Return (X, Y) of the center of cell containing provided text 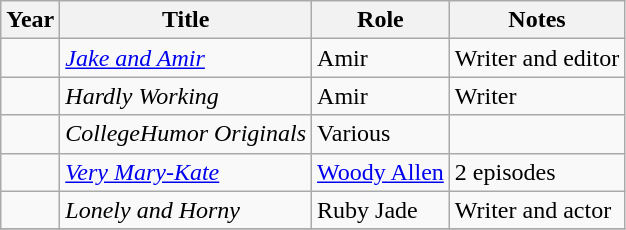
Very Mary-Kate (186, 172)
Various (381, 134)
Writer (536, 96)
Writer and editor (536, 58)
Lonely and Horny (186, 210)
Year (30, 20)
2 episodes (536, 172)
Writer and actor (536, 210)
Hardly Working (186, 96)
Woody Allen (381, 172)
CollegeHumor Originals (186, 134)
Notes (536, 20)
Ruby Jade (381, 210)
Title (186, 20)
Role (381, 20)
Jake and Amir (186, 58)
